Search for the cell housing the specified text and yield its (x, y) center coordinate. 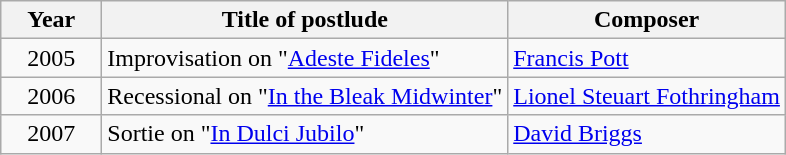
Lionel Steuart Fothringham (647, 96)
Recessional on "In the Bleak Midwinter" (305, 96)
Sortie on "In Dulci Jubilo" (305, 134)
2005 (52, 58)
2007 (52, 134)
2006 (52, 96)
Francis Pott (647, 58)
Year (52, 20)
David Briggs (647, 134)
Improvisation on "Adeste Fideles" (305, 58)
Title of postlude (305, 20)
Composer (647, 20)
